Output the [X, Y] coordinate of the center of the cell containing the given text.  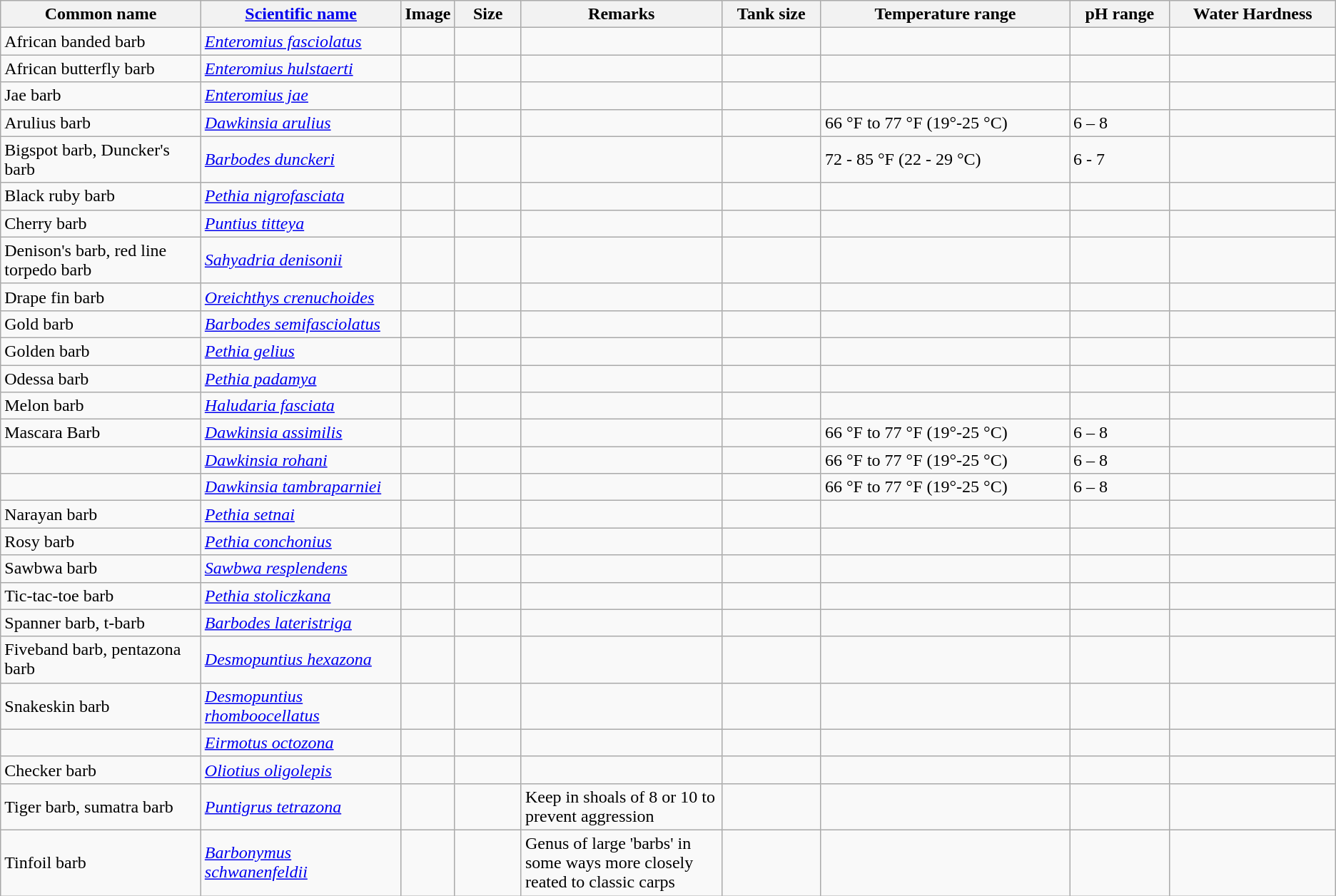
Narayan barb [101, 514]
Mascara Barb [101, 433]
72 - 85 °F (22 - 29 °C) [945, 160]
Pethia stoliczkana [301, 596]
Barbonymus schwanenfeldii [301, 862]
Haludaria fasciata [301, 406]
Eirmotus octozona [301, 743]
Pethia padamya [301, 379]
Rosy barb [101, 541]
Sawbwa barb [101, 569]
Melon barb [101, 406]
Cherry barb [101, 223]
Pethia setnai [301, 514]
Gold barb [101, 324]
Genus of large 'barbs' in some ways more closely reated to classic carps [621, 862]
Puntigrus tetrazona [301, 806]
Pethia conchonius [301, 541]
Enteromius jae [301, 96]
Desmopuntius rhomboocellatus [301, 706]
Water Hardness [1252, 14]
Odessa barb [101, 379]
Snakeskin barb [101, 706]
Oliotius oligolepis [301, 770]
Enteromius hulstaerti [301, 68]
6 - 7 [1119, 160]
Dawkinsia arulius [301, 123]
Golden barb [101, 351]
Barbodes semifasciolatus [301, 324]
Desmopuntius hexazona [301, 659]
African butterfly barb [101, 68]
Black ruby barb [101, 196]
Remarks [621, 14]
Tiger barb, sumatra barb [101, 806]
Denison's barb, red line torpedo barb [101, 260]
Fiveband barb, pentazona barb [101, 659]
pH range [1119, 14]
Tank size [771, 14]
Spanner barb, t-barb [101, 623]
Pethia nigrofasciata [301, 196]
Tic-tac-toe barb [101, 596]
Checker barb [101, 770]
Puntius titteya [301, 223]
Pethia gelius [301, 351]
Tinfoil barb [101, 862]
Bigspot barb, Duncker's barb [101, 160]
Enteromius fasciolatus [301, 41]
Dawkinsia tambraparniei [301, 487]
Common name [101, 14]
Dawkinsia assimilis [301, 433]
African banded barb [101, 41]
Temperature range [945, 14]
Dawkinsia rohani [301, 460]
Size [488, 14]
Barbodes dunckeri [301, 160]
Sawbwa resplendens [301, 569]
Barbodes lateristriga [301, 623]
Keep in shoals of 8 or 10 to prevent aggression [621, 806]
Drape fin barb [101, 297]
Oreichthys crenuchoides [301, 297]
Arulius barb [101, 123]
Image [428, 14]
Jae barb [101, 96]
Scientific name [301, 14]
Sahyadria denisonii [301, 260]
